Identify which cell holds the provided text, then report its (X, Y) central coordinate. 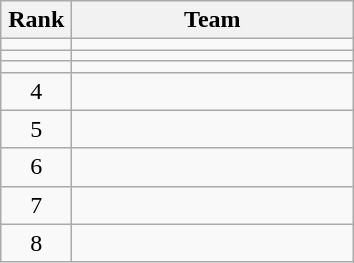
5 (36, 129)
4 (36, 91)
7 (36, 205)
8 (36, 243)
Rank (36, 20)
6 (36, 167)
Team (212, 20)
